Find where the given text appears and provide that cell's center as [X, Y] coordinate. 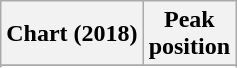
Peak position [189, 34]
Chart (2018) [72, 34]
